From the cell containing the given text, extract its center point as [x, y] coordinate. 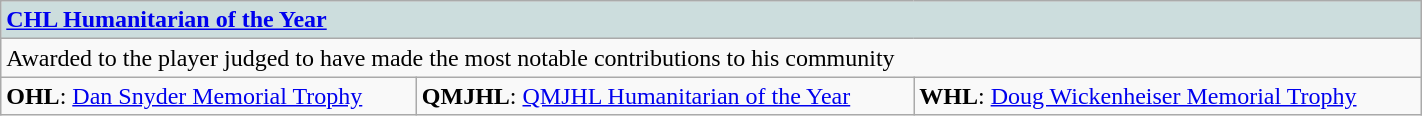
Awarded to the player judged to have made the most notable contributions to his community [711, 58]
CHL Humanitarian of the Year [711, 20]
QMJHL: QMJHL Humanitarian of the Year [664, 96]
WHL: Doug Wickenheiser Memorial Trophy [1168, 96]
OHL: Dan Snyder Memorial Trophy [209, 96]
